Return [X, Y] of the center of cell containing provided text 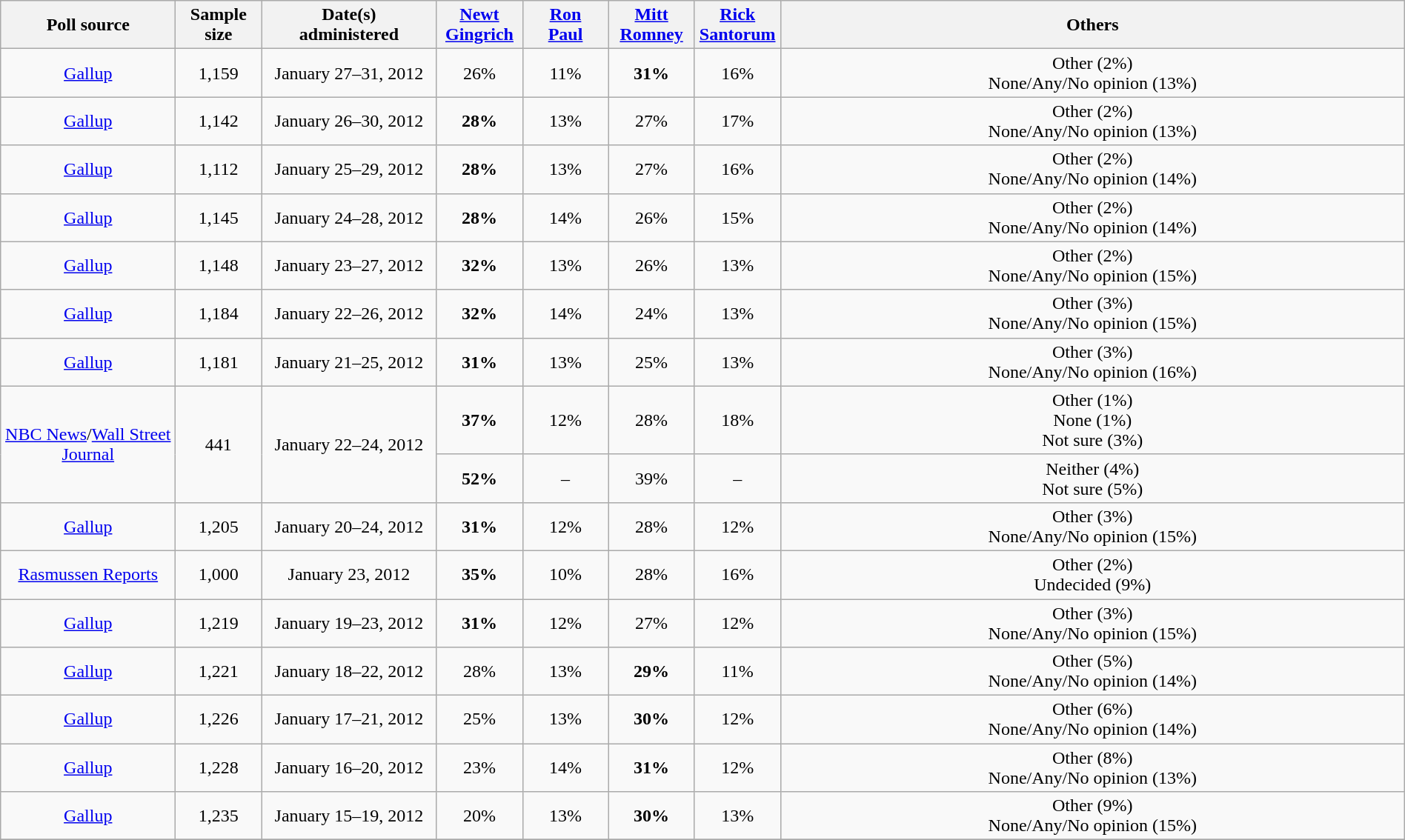
January 20–24, 2012 [349, 526]
January 18–22, 2012 [349, 671]
1,235 [219, 816]
441 [219, 444]
1,148 [219, 265]
Other (3%)None/Any/No opinion (16%) [1092, 361]
1,184 [219, 314]
1,221 [219, 671]
January 16–20, 2012 [349, 767]
January 15–19, 2012 [349, 816]
January 27–31, 2012 [349, 73]
January 17–21, 2012 [349, 720]
Poll source [88, 25]
January 22–26, 2012 [349, 314]
37% [479, 420]
January 22–24, 2012 [349, 444]
Other (8%)None/Any/No opinion (13%) [1092, 767]
15% [737, 218]
Other (6%)None/Any/No opinion (14%) [1092, 720]
1,226 [219, 720]
Date(s) administered [349, 25]
1,112 [219, 169]
January 23–27, 2012 [349, 265]
1,219 [219, 622]
January 24–28, 2012 [349, 218]
January 21–25, 2012 [349, 361]
Other (9%)None/Any/No opinion (15%) [1092, 816]
18% [737, 420]
10% [565, 575]
1,159 [219, 73]
39% [651, 479]
Ron Paul [565, 25]
Rick Santorum [737, 25]
Newt Gingrich [479, 25]
1,205 [219, 526]
23% [479, 767]
Others [1092, 25]
Samplesize [219, 25]
1,228 [219, 767]
1,142 [219, 121]
24% [651, 314]
Neither (4%)Not sure (5%) [1092, 479]
17% [737, 121]
20% [479, 816]
1,181 [219, 361]
1,145 [219, 218]
1,000 [219, 575]
Mitt Romney [651, 25]
Other (5%)None/Any/No opinion (14%) [1092, 671]
Other (2%)Undecided (9%) [1092, 575]
Other (2%)None/Any/No opinion (15%) [1092, 265]
52% [479, 479]
Rasmussen Reports [88, 575]
January 26–30, 2012 [349, 121]
35% [479, 575]
Other (1%)None (1%)Not sure (3%) [1092, 420]
January 19–23, 2012 [349, 622]
NBC News/Wall Street Journal [88, 444]
29% [651, 671]
January 25–29, 2012 [349, 169]
January 23, 2012 [349, 575]
